From the cell containing the given text, extract its center point as (x, y) coordinate. 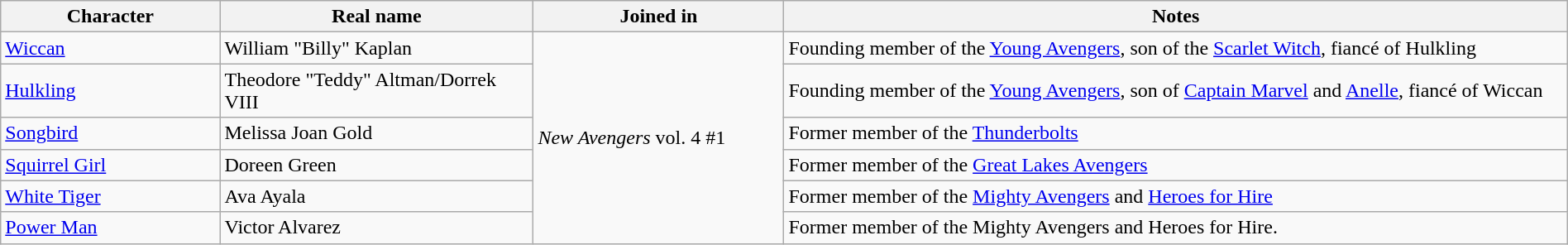
William "Billy" Kaplan (377, 48)
White Tiger (111, 196)
Melissa Joan Gold (377, 133)
Real name (377, 17)
Songbird (111, 133)
Former member of the Mighty Avengers and Heroes for Hire (1176, 196)
Former member of the Thunderbolts (1176, 133)
Hulkling (111, 91)
Former member of the Great Lakes Avengers (1176, 165)
Character (111, 17)
Squirrel Girl (111, 165)
Power Man (111, 228)
Theodore "Teddy" Altman/Dorrek VIII (377, 91)
Founding member of the Young Avengers, son of Captain Marvel and Anelle, fiancé of Wiccan (1176, 91)
Victor Alvarez (377, 228)
Ava Ayala (377, 196)
Former member of the Mighty Avengers and Heroes for Hire. (1176, 228)
Doreen Green (377, 165)
Joined in (658, 17)
Wiccan (111, 48)
New Avengers vol. 4 #1 (658, 137)
Notes (1176, 17)
Founding member of the Young Avengers, son of the Scarlet Witch, fiancé of Hulkling (1176, 48)
